Scan for the cell matching the given text and deliver its [X, Y] coordinate at center. 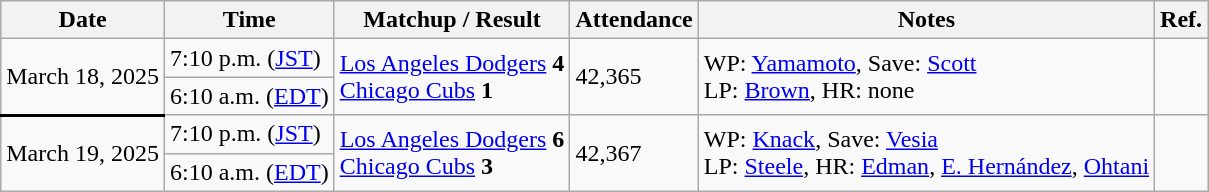
Attendance [634, 20]
March 18, 2025 [83, 77]
Date [83, 20]
WP: Knack, Save: VesiaLP: Steele, HR: Edman, E. Hernández, Ohtani [926, 153]
Los Angeles Dodgers 4Chicago Cubs 1 [452, 77]
42,365 [634, 77]
Time [249, 20]
Matchup / Result [452, 20]
Ref. [1182, 20]
Los Angeles Dodgers 6Chicago Cubs 3 [452, 153]
WP: Yamamoto, Save: ScottLP: Brown, HR: none [926, 77]
March 19, 2025 [83, 153]
Notes [926, 20]
42,367 [634, 153]
